Search for the cell housing the specified text and yield its [X, Y] center coordinate. 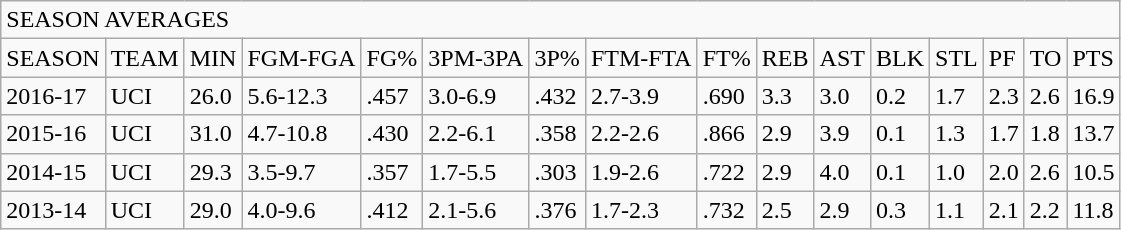
MIN [213, 58]
4.0 [842, 172]
.732 [726, 210]
.430 [392, 134]
REB [785, 58]
.358 [557, 134]
.457 [392, 96]
26.0 [213, 96]
29.3 [213, 172]
2.2-6.1 [476, 134]
FT% [726, 58]
3P% [557, 58]
FGM-FGA [302, 58]
3PM-3PA [476, 58]
FTM-FTA [641, 58]
1.1 [957, 210]
2.2-2.6 [641, 134]
3.0 [842, 96]
SEASON AVERAGES [560, 20]
29.0 [213, 210]
1.0 [957, 172]
.432 [557, 96]
10.5 [1094, 172]
4.0-9.6 [302, 210]
.690 [726, 96]
2.1 [1004, 210]
3.9 [842, 134]
4.7-10.8 [302, 134]
1.7-2.3 [641, 210]
STL [957, 58]
5.6-12.3 [302, 96]
1.9-2.6 [641, 172]
3.5-9.7 [302, 172]
BLK [900, 58]
.722 [726, 172]
PTS [1094, 58]
31.0 [213, 134]
.357 [392, 172]
PF [1004, 58]
3.3 [785, 96]
.412 [392, 210]
TEAM [144, 58]
11.8 [1094, 210]
1.3 [957, 134]
.376 [557, 210]
2016-17 [53, 96]
2.1-5.6 [476, 210]
2.5 [785, 210]
.303 [557, 172]
AST [842, 58]
0.2 [900, 96]
2.3 [1004, 96]
3.0-6.9 [476, 96]
2.2 [1046, 210]
2.0 [1004, 172]
2013-14 [53, 210]
1.8 [1046, 134]
.866 [726, 134]
1.7-5.5 [476, 172]
FG% [392, 58]
0.3 [900, 210]
TO [1046, 58]
16.9 [1094, 96]
SEASON [53, 58]
2.7-3.9 [641, 96]
2015-16 [53, 134]
13.7 [1094, 134]
2014-15 [53, 172]
